Search for the cell housing the specified text and yield its (X, Y) center coordinate. 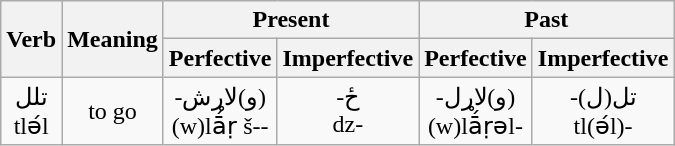
-و)لاړل)(w)lā́ṛəl‑ (476, 111)
-(تل(ل tl(ә́l)- (603, 111)
Meaning (113, 39)
to go (113, 111)
تللtlә́l (32, 111)
Present (290, 20)
-و)لاړش) (w)lā́ṛ š‑- (220, 111)
Verb (32, 39)
-ځdz- (348, 111)
Past (546, 20)
